Find where the given text appears and provide that cell's center as [X, Y] coordinate. 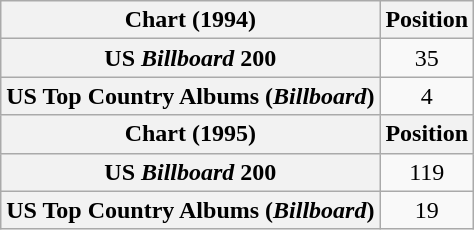
Chart (1994) [190, 20]
Chart (1995) [190, 134]
4 [427, 96]
119 [427, 172]
19 [427, 210]
35 [427, 58]
